Detect which cell encompasses the target text, then output its [X, Y] center coordinate. 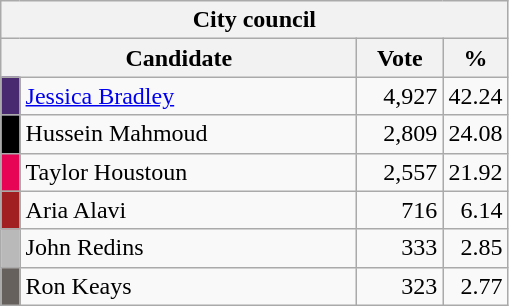
2.85 [476, 248]
24.08 [476, 134]
% [476, 58]
333 [400, 248]
Jessica Bradley [188, 96]
2.77 [476, 286]
Aria Alavi [188, 210]
Vote [400, 58]
4,927 [400, 96]
John Redins [188, 248]
Hussein Mahmoud [188, 134]
2,809 [400, 134]
42.24 [476, 96]
City council [254, 20]
6.14 [476, 210]
Candidate [179, 58]
716 [400, 210]
Ron Keays [188, 286]
323 [400, 286]
Taylor Houstoun [188, 172]
2,557 [400, 172]
21.92 [476, 172]
